Determine the [x, y] coordinate at the center of the cell enclosing the given text.  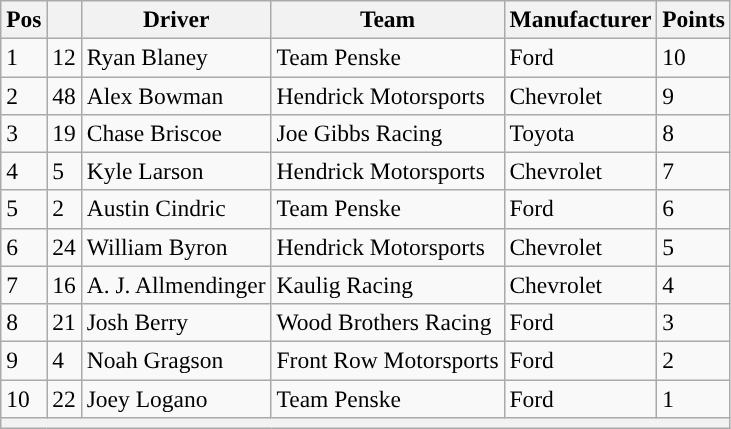
Driver [176, 19]
12 [64, 57]
Pos [24, 19]
Team [388, 19]
Wood Brothers Racing [388, 322]
19 [64, 133]
Ryan Blaney [176, 57]
Joe Gibbs Racing [388, 133]
Joey Logano [176, 398]
Kaulig Racing [388, 285]
21 [64, 322]
Austin Cindric [176, 209]
A. J. Allmendinger [176, 285]
22 [64, 398]
Manufacturer [580, 19]
16 [64, 285]
Points [694, 19]
48 [64, 95]
Josh Berry [176, 322]
Front Row Motorsports [388, 360]
Noah Gragson [176, 360]
William Byron [176, 247]
Chase Briscoe [176, 133]
Toyota [580, 133]
Kyle Larson [176, 171]
24 [64, 247]
Alex Bowman [176, 95]
